Detect which cell encompasses the target text, then output its (x, y) center coordinate. 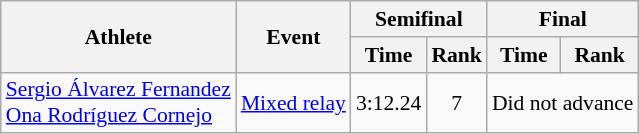
Semifinal (419, 19)
Mixed relay (294, 102)
Athlete (118, 36)
Event (294, 36)
3:12.24 (388, 102)
Sergio Álvarez FernandezOna Rodríguez Cornejo (118, 102)
7 (456, 102)
Did not advance (563, 102)
Final (563, 19)
